For the text-containing cell, return its midpoint in (X, Y) coordinate format. 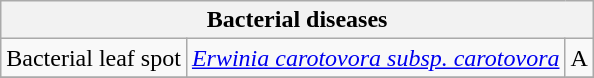
A (579, 58)
Bacterial leaf spot (94, 58)
Erwinia carotovora subsp. carotovora (376, 58)
Bacterial diseases (298, 20)
